Provide the (x, y) coordinate of the cell's center where the given text is located.  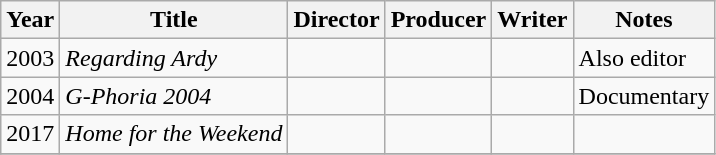
G-Phoria 2004 (174, 96)
Documentary (644, 96)
Year (30, 20)
Regarding Ardy (174, 58)
Director (336, 20)
Writer (532, 20)
2017 (30, 134)
Title (174, 20)
2003 (30, 58)
2004 (30, 96)
Also editor (644, 58)
Home for the Weekend (174, 134)
Producer (438, 20)
Notes (644, 20)
